Locate the cell with the specified text and output its (x, y) center coordinate. 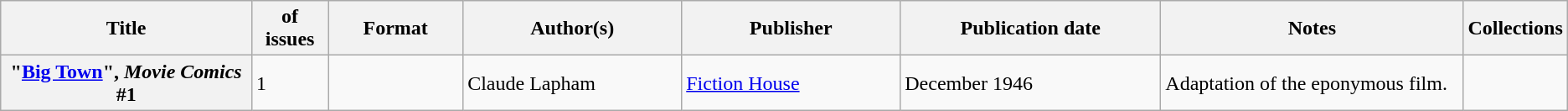
1 (290, 82)
Collections (1515, 29)
Adaptation of the eponymous film. (1312, 82)
Author(s) (573, 29)
Title (126, 29)
December 1946 (1030, 82)
Notes (1312, 29)
Publisher (791, 29)
Fiction House (791, 82)
Publication date (1030, 29)
Format (395, 29)
of issues (290, 29)
"Big Town", Movie Comics #1 (126, 82)
Claude Lapham (573, 82)
